From the cell containing the given text, extract its center point as (x, y) coordinate. 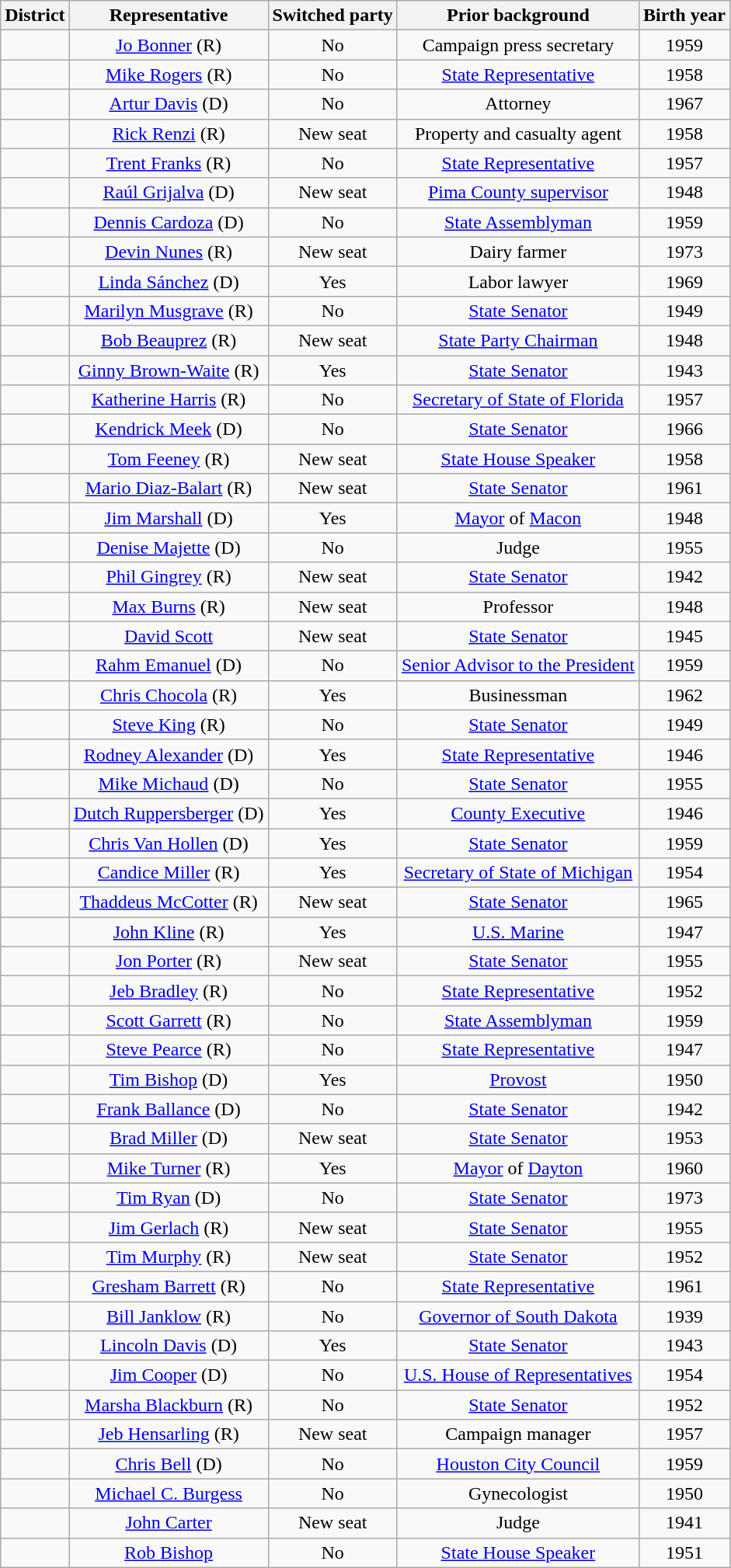
U.S. Marine (517, 932)
Prior background (517, 16)
Bob Beauprez (R) (169, 340)
Candice Miller (R) (169, 873)
Tim Ryan (D) (169, 1198)
Switched party (332, 16)
Tim Murphy (R) (169, 1257)
David Scott (169, 636)
1969 (684, 281)
1962 (684, 695)
Senior Advisor to the President (517, 666)
1951 (684, 1552)
Chris Chocola (R) (169, 695)
Rodney Alexander (D) (169, 754)
Mike Michaud (D) (169, 784)
Jeb Bradley (R) (169, 991)
Jeb Hensarling (R) (169, 1434)
Dairy farmer (517, 252)
Jim Cooper (D) (169, 1375)
Birth year (684, 16)
County Executive (517, 813)
Chris Van Hollen (D) (169, 843)
Thaddeus McCotter (R) (169, 902)
Marilyn Musgrave (R) (169, 311)
Phil Gingrey (R) (169, 577)
1945 (684, 636)
Linda Sánchez (D) (169, 281)
John Carter (169, 1523)
1965 (684, 902)
Denise Majette (D) (169, 548)
Businessman (517, 695)
Rick Renzi (R) (169, 134)
Pima County supervisor (517, 193)
Bill Janklow (R) (169, 1316)
Devin Nunes (R) (169, 252)
Mario Diaz-Balart (R) (169, 488)
1966 (684, 429)
Mike Rogers (R) (169, 75)
Secretary of State of Michigan (517, 873)
Tom Feeney (R) (169, 459)
Professor (517, 607)
Governor of South Dakota (517, 1316)
Dennis Cardoza (D) (169, 222)
Rahm Emanuel (D) (169, 666)
Jon Porter (R) (169, 961)
1967 (684, 104)
1939 (684, 1316)
Representative (169, 16)
John Kline (R) (169, 932)
Marsha Blackburn (R) (169, 1405)
Jo Bonner (R) (169, 45)
Houston City Council (517, 1464)
1960 (684, 1168)
Max Burns (R) (169, 607)
Secretary of State of Florida (517, 400)
Mayor of Macon (517, 518)
U.S. House of Representatives (517, 1375)
Jim Gerlach (R) (169, 1227)
Rob Bishop (169, 1552)
Trent Franks (R) (169, 163)
Campaign press secretary (517, 45)
Frank Ballance (D) (169, 1109)
Steve Pearce (R) (169, 1050)
Chris Bell (D) (169, 1464)
District (35, 16)
Attorney (517, 104)
Steve King (R) (169, 725)
Lincoln Davis (D) (169, 1346)
Provost (517, 1080)
Labor lawyer (517, 281)
Tim Bishop (D) (169, 1080)
Raúl Grijalva (D) (169, 193)
Campaign manager (517, 1434)
Dutch Ruppersberger (D) (169, 813)
Brad Miller (D) (169, 1139)
Artur Davis (D) (169, 104)
Gresham Barrett (R) (169, 1286)
Kendrick Meek (D) (169, 429)
Mayor of Dayton (517, 1168)
1953 (684, 1139)
State Party Chairman (517, 340)
Ginny Brown-Waite (R) (169, 370)
Scott Garrett (R) (169, 1020)
Katherine Harris (R) (169, 400)
Mike Turner (R) (169, 1168)
Property and casualty agent (517, 134)
Gynecologist (517, 1493)
Jim Marshall (D) (169, 518)
Michael C. Burgess (169, 1493)
1941 (684, 1523)
